Determine the [x, y] coordinate at the center of the cell enclosing the given text.  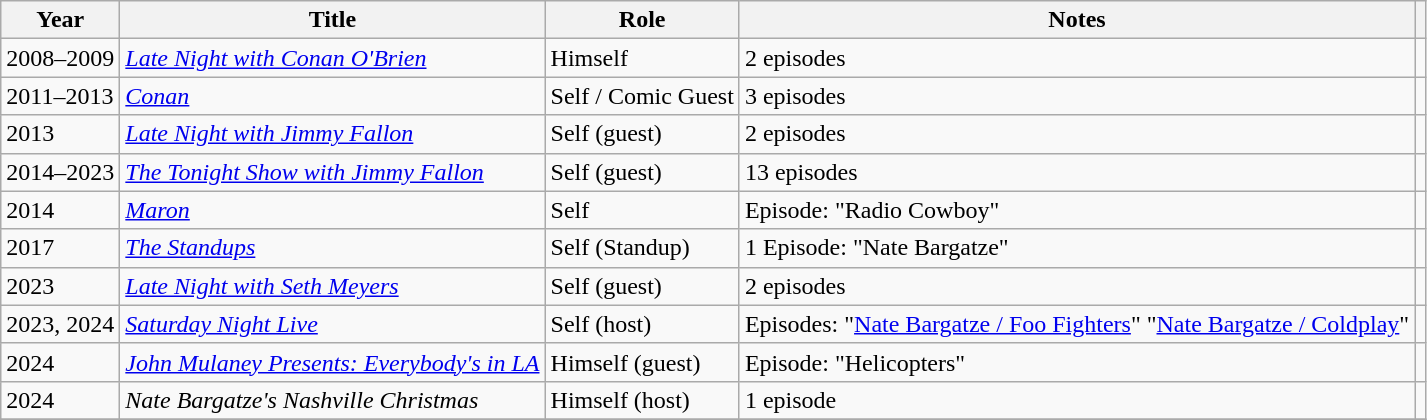
Episode: "Helicopters" [1076, 362]
Himself (host) [642, 400]
2014–2023 [60, 172]
Year [60, 20]
Episodes: "Nate Bargatze / Foo Fighters" "Nate Bargatze / Coldplay" [1076, 324]
Self / Comic Guest [642, 96]
2023 [60, 286]
Conan [332, 96]
13 episodes [1076, 172]
1 episode [1076, 400]
2017 [60, 248]
Himself [642, 58]
3 episodes [1076, 96]
Episode: "Radio Cowboy" [1076, 210]
2013 [60, 134]
Self (host) [642, 324]
The Standups [332, 248]
Notes [1076, 20]
Late Night with Conan O'Brien [332, 58]
Role [642, 20]
2023, 2024 [60, 324]
2008–2009 [60, 58]
Late Night with Jimmy Fallon [332, 134]
Self (Standup) [642, 248]
Title [332, 20]
Saturday Night Live [332, 324]
Late Night with Seth Meyers [332, 286]
John Mulaney Presents: Everybody's in LA [332, 362]
2011–2013 [60, 96]
The Tonight Show with Jimmy Fallon [332, 172]
Self [642, 210]
Maron [332, 210]
Himself (guest) [642, 362]
1 Episode: "Nate Bargatze" [1076, 248]
Nate Bargatze's Nashville Christmas [332, 400]
2014 [60, 210]
